For the text-containing cell, return its midpoint in [x, y] coordinate format. 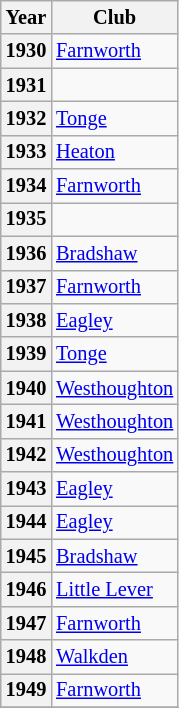
1944 [26, 522]
Little Lever [114, 589]
1938 [26, 320]
1943 [26, 489]
Walkden [114, 657]
1933 [26, 152]
1945 [26, 556]
1934 [26, 186]
1940 [26, 388]
1942 [26, 455]
Heaton [114, 152]
1939 [26, 354]
1947 [26, 623]
1949 [26, 690]
Year [26, 17]
1937 [26, 287]
1931 [26, 85]
1930 [26, 51]
1948 [26, 657]
1946 [26, 589]
Club [114, 17]
1932 [26, 118]
1935 [26, 219]
1941 [26, 421]
1936 [26, 253]
